Pinpoint the cell where the given text exists, returning its (X, Y) midpoint coordinate. 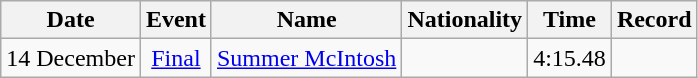
Nationality (465, 20)
Record (654, 20)
14 December (71, 58)
Date (71, 20)
Name (306, 20)
Summer McIntosh (306, 58)
Final (176, 58)
4:15.48 (570, 58)
Event (176, 20)
Time (570, 20)
